Extract the [x, y] coordinate from the center of the cell holding the provided text.  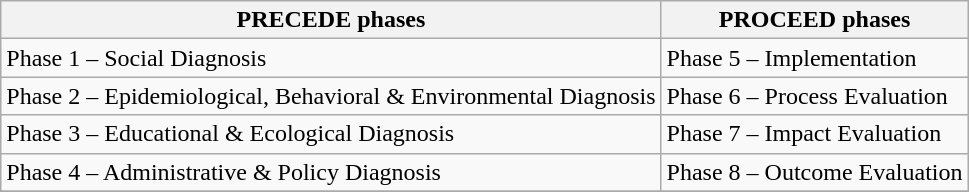
Phase 7 – Impact Evaluation [814, 134]
PROCEED phases [814, 20]
Phase 4 – Administrative & Policy Diagnosis [331, 172]
Phase 8 – Outcome Evaluation [814, 172]
Phase 1 – Social Diagnosis [331, 58]
Phase 3 – Educational & Ecological Diagnosis [331, 134]
Phase 5 – Implementation [814, 58]
Phase 6 – Process Evaluation [814, 96]
PRECEDE phases [331, 20]
Phase 2 – Epidemiological, Behavioral & Environmental Diagnosis [331, 96]
